Extract the (x, y) coordinate from the center of the cell holding the provided text.  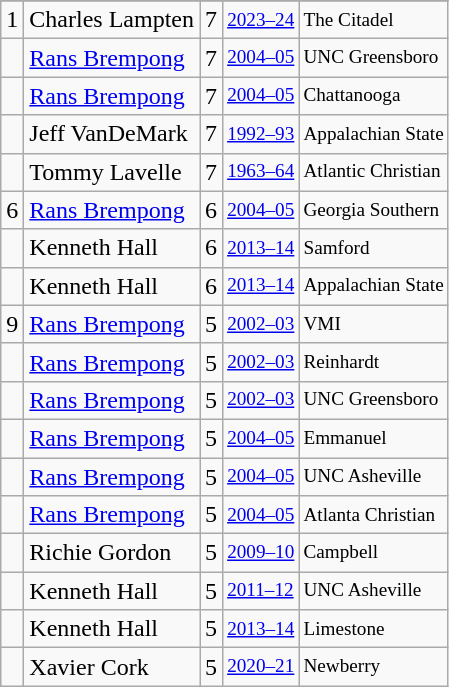
Jeff VanDeMark (112, 134)
1 (12, 20)
Limestone (374, 629)
The Citadel (374, 20)
Reinhardt (374, 362)
1992–93 (261, 134)
Charles Lampten (112, 20)
Campbell (374, 553)
Samford (374, 248)
Emmanuel (374, 438)
Newberry (374, 667)
Chattanooga (374, 96)
2020–21 (261, 667)
2023–24 (261, 20)
Richie Gordon (112, 553)
2011–12 (261, 591)
Atlantic Christian (374, 172)
1963–64 (261, 172)
Georgia Southern (374, 210)
2009–10 (261, 553)
Tommy Lavelle (112, 172)
Atlanta Christian (374, 515)
VMI (374, 324)
Xavier Cork (112, 667)
9 (12, 324)
